Capture the cell that displays the provided text and extract its [x, y] central coordinate. 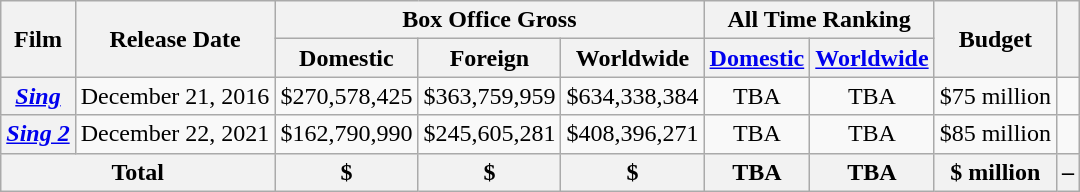
Total [138, 172]
$408,396,271 [632, 134]
$245,605,281 [490, 134]
$85 million [995, 134]
$270,578,425 [346, 96]
All Time Ranking [819, 20]
Foreign [490, 58]
December 21, 2016 [175, 96]
December 22, 2021 [175, 134]
$634,338,384 [632, 96]
Sing [38, 96]
Box Office Gross [490, 20]
$162,790,990 [346, 134]
Sing 2 [38, 134]
– [1068, 172]
Budget [995, 39]
$ million [995, 172]
$75 million [995, 96]
$363,759,959 [490, 96]
Release Date [175, 39]
Film [38, 39]
